Search for the cell housing the specified text and yield its (x, y) center coordinate. 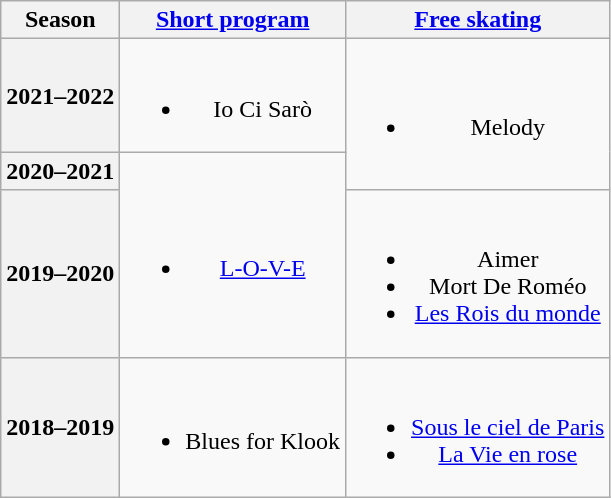
2019–2020 (60, 274)
Sous le ciel de ParisLa Vie en rose (478, 427)
Short program (233, 20)
Free skating (478, 20)
Aimer Mort De Roméo Les Rois du monde (478, 274)
Season (60, 20)
Blues for Klook (233, 427)
L-O-V-E (233, 254)
Io Ci Sarò (233, 96)
2021–2022 (60, 96)
Melody (478, 114)
2020–2021 (60, 171)
2018–2019 (60, 427)
